Determine the [x, y] coordinate at the center of the cell enclosing the given text.  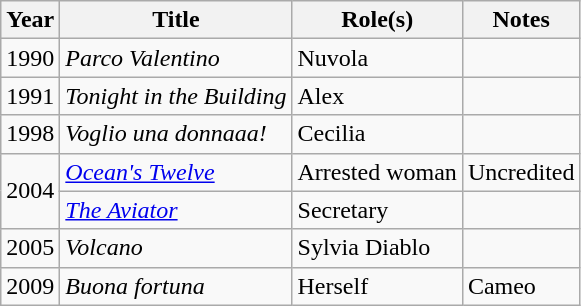
Herself [377, 286]
1991 [30, 96]
Sylvia Diablo [377, 248]
Role(s) [377, 20]
Voglio una donnaaa! [176, 134]
Secretary [377, 210]
2009 [30, 286]
Alex [377, 96]
The Aviator [176, 210]
2004 [30, 191]
2005 [30, 248]
Cecilia [377, 134]
Ocean's Twelve [176, 172]
Nuvola [377, 58]
1990 [30, 58]
Volcano [176, 248]
Year [30, 20]
Uncredited [521, 172]
Arrested woman [377, 172]
Parco Valentino [176, 58]
1998 [30, 134]
Notes [521, 20]
Buona fortuna [176, 286]
Tonight in the Building [176, 96]
Cameo [521, 286]
Title [176, 20]
